Locate the cell with the specified text and output its [X, Y] center coordinate. 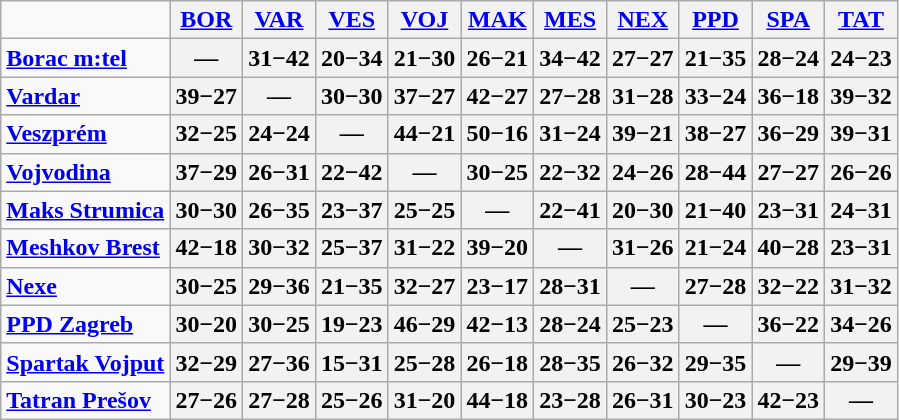
33−24 [716, 96]
42−18 [206, 248]
22−32 [570, 172]
26−26 [862, 172]
39−31 [862, 134]
VAR [280, 20]
Vojvodina [86, 172]
31−24 [570, 134]
29−35 [716, 362]
44−21 [424, 134]
Tatran Prešov [86, 400]
Nexe [86, 286]
34−42 [570, 58]
31−20 [424, 400]
26−35 [280, 210]
PPD [716, 20]
21−30 [424, 58]
36−22 [788, 324]
27−36 [280, 362]
37−29 [206, 172]
PPD Zagreb [86, 324]
29−39 [862, 362]
26−21 [498, 58]
46−29 [424, 324]
25−37 [352, 248]
VOJ [424, 20]
21−24 [716, 248]
Meshkov Brest [86, 248]
24−23 [862, 58]
26−32 [642, 362]
39−27 [206, 96]
20−34 [352, 58]
36−18 [788, 96]
50−16 [498, 134]
Spartak Vojput [86, 362]
31−32 [862, 286]
23−37 [352, 210]
28−44 [716, 172]
23−17 [498, 286]
19−23 [352, 324]
30−20 [206, 324]
SPA [788, 20]
Vardar [86, 96]
Veszprém [86, 134]
TAT [862, 20]
MES [570, 20]
24−31 [862, 210]
44−18 [498, 400]
31−42 [280, 58]
32−25 [206, 134]
39−32 [862, 96]
MAK [498, 20]
25−28 [424, 362]
24−26 [642, 172]
28−35 [570, 362]
21−40 [716, 210]
25−23 [642, 324]
32−22 [788, 286]
25−25 [424, 210]
VES [352, 20]
20−30 [642, 210]
39−21 [642, 134]
32−29 [206, 362]
36−29 [788, 134]
32−27 [424, 286]
42−23 [788, 400]
39−20 [498, 248]
26−18 [498, 362]
NEX [642, 20]
BOR [206, 20]
28−31 [570, 286]
15−31 [352, 362]
37−27 [424, 96]
30−23 [716, 400]
42−27 [498, 96]
23−28 [570, 400]
27−26 [206, 400]
24−24 [280, 134]
22−42 [352, 172]
Maks Strumica [86, 210]
31−22 [424, 248]
31−28 [642, 96]
25−26 [352, 400]
Borac m:tel [86, 58]
42−13 [498, 324]
38−27 [716, 134]
29−36 [280, 286]
30−32 [280, 248]
34−26 [862, 324]
40−28 [788, 248]
22−41 [570, 210]
31−26 [642, 248]
